Locate the cell with the specified text and output its [x, y] center coordinate. 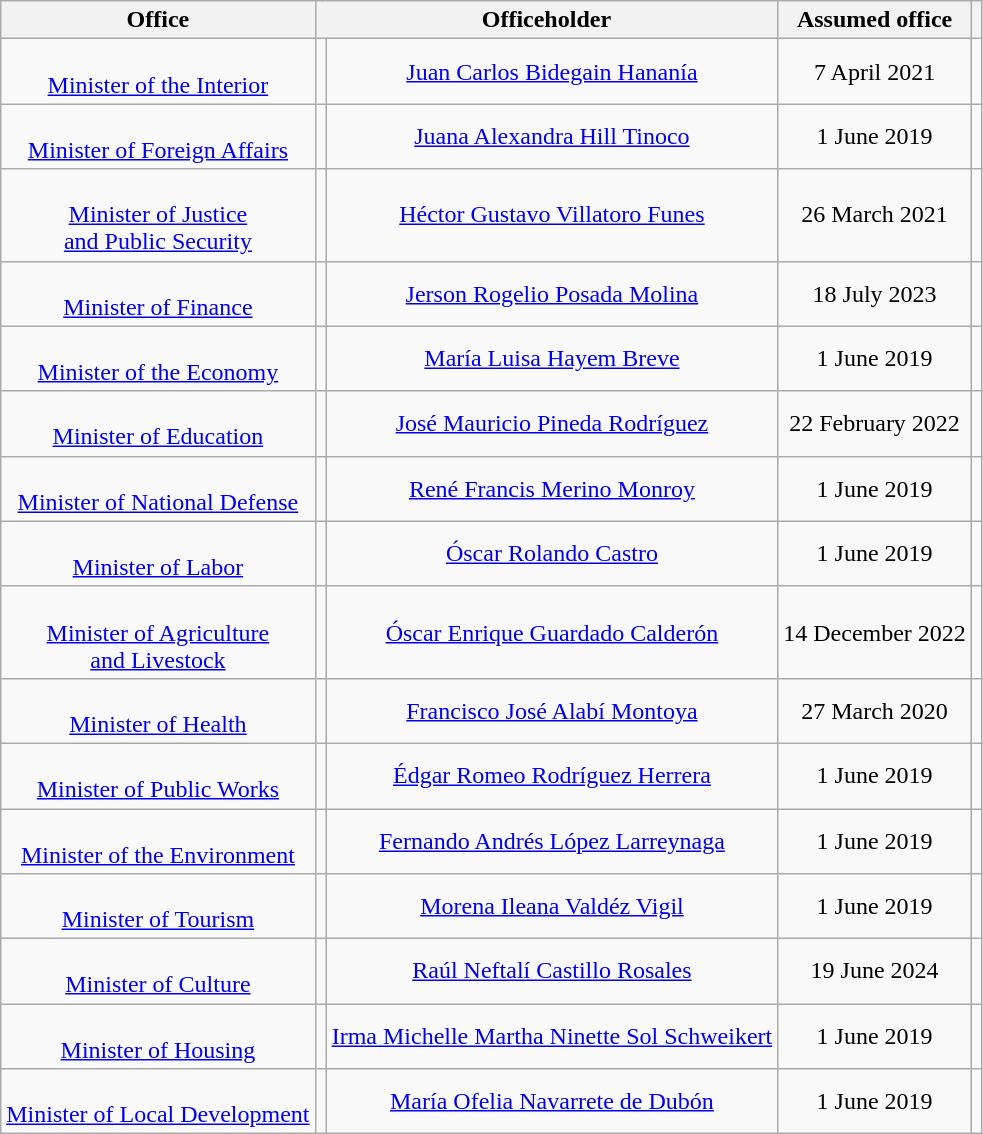
14 December 2022 [875, 632]
Minister of National Defense [158, 488]
Office [158, 20]
Minister of Public Works [158, 776]
Minister of Culture [158, 972]
Minister of Health [158, 710]
Minister of Local Development [158, 1102]
Minister of Finance [158, 294]
Minister of Labor [158, 554]
Minister of Foreign Affairs [158, 136]
Minister of Agricultureand Livestock [158, 632]
Héctor Gustavo Villatoro Funes [552, 215]
22 February 2022 [875, 424]
Minister of Justiceand Public Security [158, 215]
Irma Michelle Martha Ninette Sol Schweikert [552, 1036]
Minister of the Environment [158, 840]
Assumed office [875, 20]
Óscar Enrique Guardado Calderón [552, 632]
José Mauricio Pineda Rodríguez [552, 424]
Officeholder [546, 20]
Morena Ileana Valdéz Vigil [552, 906]
Minister of Housing [158, 1036]
Juan Carlos Bidegain Hananía [552, 72]
19 June 2024 [875, 972]
María Luisa Hayem Breve [552, 358]
Minister of Tourism [158, 906]
18 July 2023 [875, 294]
Minister of the Interior [158, 72]
Óscar Rolando Castro [552, 554]
Francisco José Alabí Montoya [552, 710]
Raúl Neftalí Castillo Rosales [552, 972]
26 March 2021 [875, 215]
7 April 2021 [875, 72]
Juana Alexandra Hill Tinoco [552, 136]
27 March 2020 [875, 710]
Fernando Andrés López Larreynaga [552, 840]
Minister of the Economy [158, 358]
María Ofelia Navarrete de Dubón [552, 1102]
Jerson Rogelio Posada Molina [552, 294]
Minister of Education [158, 424]
Édgar Romeo Rodríguez Herrera [552, 776]
René Francis Merino Monroy [552, 488]
